From the cell containing the given text, extract its center point as (x, y) coordinate. 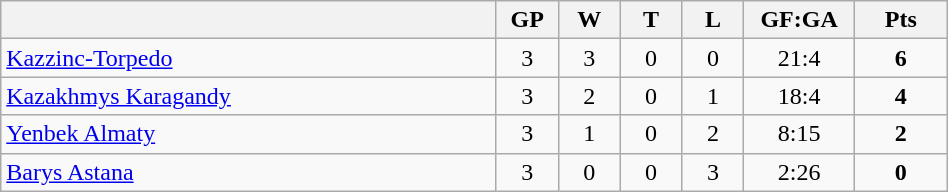
T (651, 20)
Kazakhmys Karagandy (249, 96)
Kazzinc-Torpedo (249, 58)
4 (900, 96)
Pts (900, 20)
Barys Astana (249, 172)
6 (900, 58)
21:4 (799, 58)
L (713, 20)
Yenbek Almaty (249, 134)
GF:GA (799, 20)
8:15 (799, 134)
GP (527, 20)
2:26 (799, 172)
W (589, 20)
18:4 (799, 96)
